Capture the cell that displays the provided text and extract its (x, y) central coordinate. 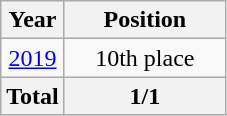
Year (33, 20)
Total (33, 96)
1/1 (144, 96)
10th place (144, 58)
2019 (33, 58)
Position (144, 20)
